Output the [x, y] coordinate of the center of the cell containing the given text.  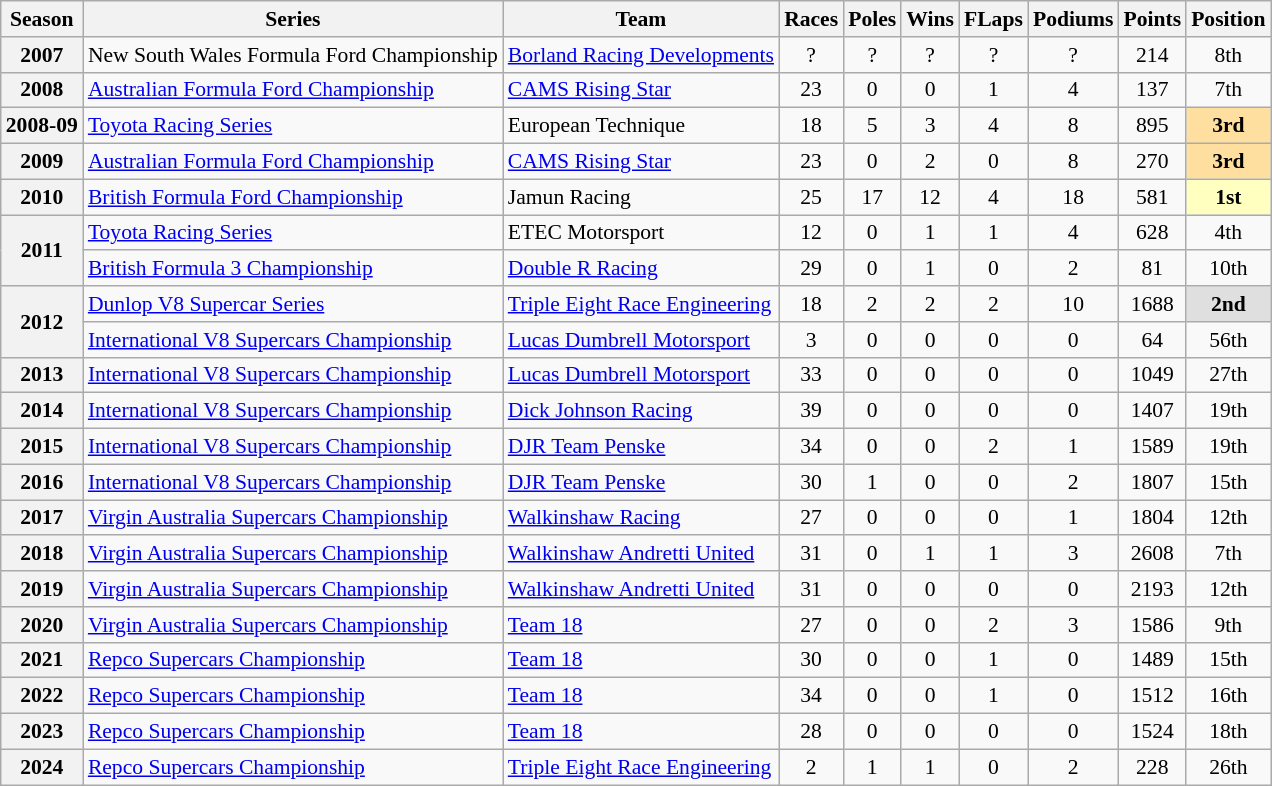
28 [811, 732]
1407 [1152, 411]
581 [1152, 197]
1586 [1152, 625]
2019 [42, 589]
Jamun Racing [641, 197]
Double R Racing [641, 269]
1524 [1152, 732]
10th [1228, 269]
1804 [1152, 518]
270 [1152, 162]
228 [1152, 767]
2013 [42, 375]
2015 [42, 447]
Dick Johnson Racing [641, 411]
9th [1228, 625]
8th [1228, 55]
1688 [1152, 304]
Series [293, 19]
2008-09 [42, 126]
16th [1228, 696]
25 [811, 197]
17 [872, 197]
2608 [1152, 554]
64 [1152, 340]
2008 [42, 90]
British Formula 3 Championship [293, 269]
81 [1152, 269]
2022 [42, 696]
29 [811, 269]
European Technique [641, 126]
2016 [42, 482]
1512 [1152, 696]
26th [1228, 767]
2017 [42, 518]
2012 [42, 322]
4th [1228, 233]
Walkinshaw Racing [641, 518]
33 [811, 375]
Wins [930, 19]
137 [1152, 90]
Borland Racing Developments [641, 55]
Team [641, 19]
Podiums [1074, 19]
2020 [42, 625]
2014 [42, 411]
1489 [1152, 660]
2010 [42, 197]
214 [1152, 55]
2021 [42, 660]
27th [1228, 375]
2009 [42, 162]
Points [1152, 19]
895 [1152, 126]
2024 [42, 767]
2018 [42, 554]
1049 [1152, 375]
ETEC Motorsport [641, 233]
British Formula Ford Championship [293, 197]
1807 [1152, 482]
Position [1228, 19]
2023 [42, 732]
2007 [42, 55]
1589 [1152, 447]
10 [1074, 304]
39 [811, 411]
New South Wales Formula Ford Championship [293, 55]
2193 [1152, 589]
Season [42, 19]
2011 [42, 250]
FLaps [994, 19]
Races [811, 19]
2nd [1228, 304]
1st [1228, 197]
Dunlop V8 Supercar Series [293, 304]
5 [872, 126]
Poles [872, 19]
18th [1228, 732]
628 [1152, 233]
56th [1228, 340]
